Determine the (X, Y) coordinate at the center of the cell enclosing the given text.  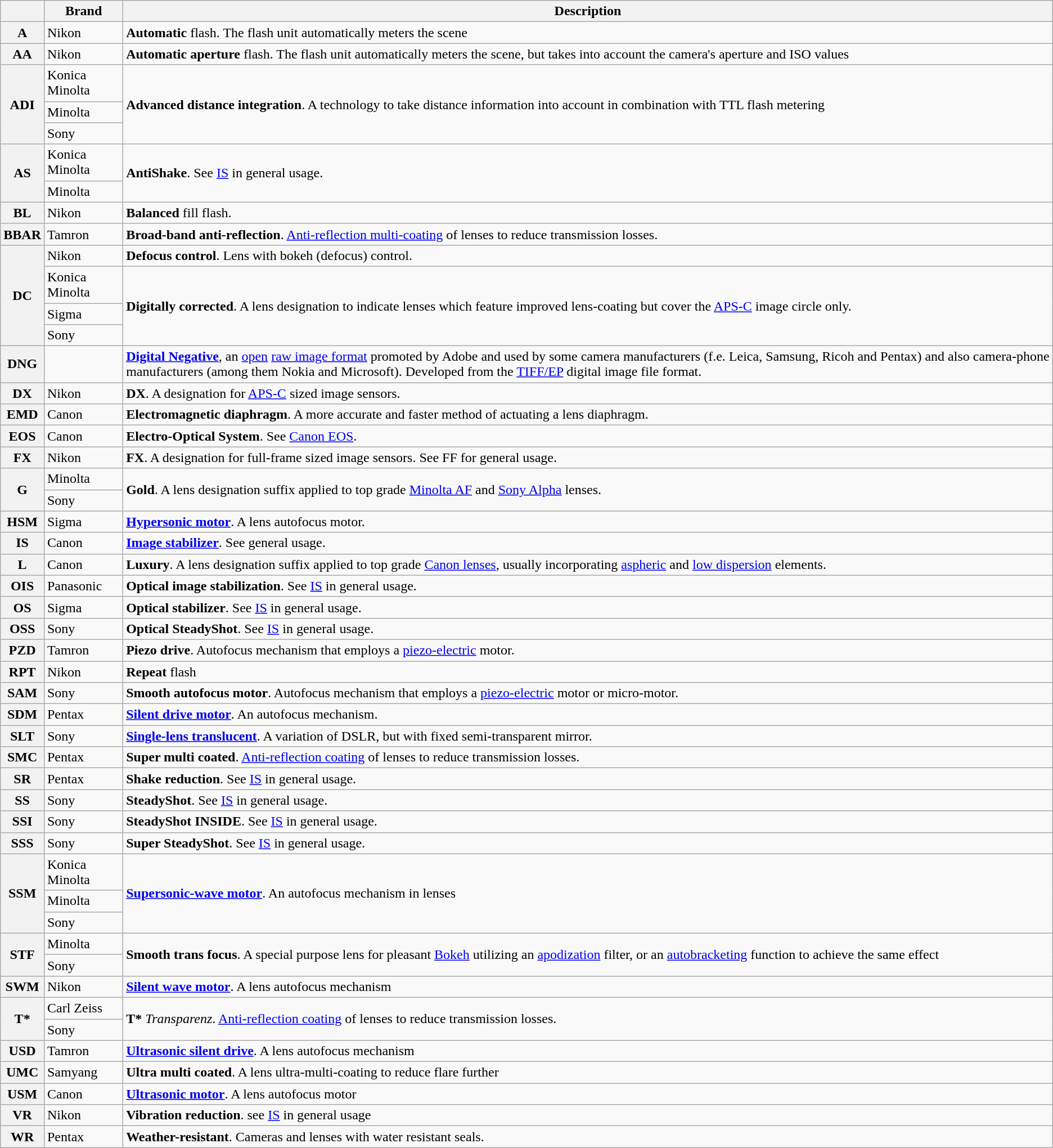
UMC (22, 1073)
OSS (22, 629)
DX (22, 393)
Gold. A lens designation suffix applied to top grade Minolta AF and Sony Alpha lenses. (588, 490)
Balanced fill flash. (588, 213)
Electromagnetic diaphragm. A more accurate and faster method of actuating a lens diaphragm. (588, 415)
SSI (22, 822)
Smooth autofocus motor. Autofocus mechanism that employs a piezo-electric motor or micro-motor. (588, 693)
Defocus control. Lens with bokeh (defocus) control. (588, 255)
Automatic flash. The flash unit automatically meters the scene (588, 33)
T* Transparenz. Anti-reflection coating of lenses to reduce transmission losses. (588, 1019)
Luxury. A lens designation suffix applied to top grade Canon lenses, usually incorporating aspheric and low dispersion elements. (588, 564)
Repeat flash (588, 671)
HSM (22, 522)
VR (22, 1115)
Super SteadyShot. See IS in general usage. (588, 843)
PZD (22, 650)
Broad-band anti-reflection. Anti-reflection multi-coating of lenses to reduce transmission losses. (588, 234)
OIS (22, 586)
Super multi coated. Anti-reflection coating of lenses to reduce transmission losses. (588, 757)
STF (22, 954)
USD (22, 1051)
Image stabilizer. See general usage. (588, 543)
Digitally corrected. A lens designation to indicate lenses which feature improved lens-coating but cover the APS-C image circle only. (588, 306)
Samyang (83, 1073)
Carl Zeiss (83, 1008)
SS (22, 800)
SMC (22, 757)
SLT (22, 736)
T* (22, 1019)
Piezo drive. Autofocus mechanism that employs a piezo-electric motor. (588, 650)
Supersonic-wave motor. An autofocus mechanism in lenses (588, 894)
SteadyShot INSIDE. See IS in general usage. (588, 822)
Ultrasonic motor. A lens autofocus motor (588, 1094)
Hypersonic motor. A lens autofocus motor. (588, 522)
BL (22, 213)
Description (588, 11)
Silent wave motor. A lens autofocus mechanism (588, 986)
G (22, 490)
Single-lens translucent. A variation of DSLR, but with fixed semi-transparent mirror. (588, 736)
Weather-resistant. Cameras and lenses with water resistant seals. (588, 1137)
SSS (22, 843)
FX (22, 458)
AS (22, 173)
Silent drive motor. An autofocus mechanism. (588, 715)
Advanced distance integration. A technology to take distance information into account in combination with TTL flash metering (588, 105)
DC (22, 295)
WR (22, 1137)
SAM (22, 693)
SWM (22, 986)
EOS (22, 436)
IS (22, 543)
SSM (22, 894)
DX. A designation for APS-C sized image sensors. (588, 393)
FX. A designation for full-frame sized image sensors. See FF for general usage. (588, 458)
Optical stabilizer. See IS in general usage. (588, 607)
USM (22, 1094)
BBAR (22, 234)
EMD (22, 415)
SR (22, 779)
ADI (22, 105)
A (22, 33)
SDM (22, 715)
Shake reduction. See IS in general usage. (588, 779)
Optical image stabilization. See IS in general usage. (588, 586)
L (22, 564)
SteadyShot. See IS in general usage. (588, 800)
Brand (83, 11)
DNG (22, 365)
Vibration reduction. see IS in general usage (588, 1115)
Ultrasonic silent drive. A lens autofocus mechanism (588, 1051)
Electro-Optical System. See Canon EOS. (588, 436)
RPT (22, 671)
Ultra multi coated. A lens ultra-multi-coating to reduce flare further (588, 1073)
Automatic aperture flash. The flash unit automatically meters the scene, but takes into account the camera's aperture and ISO values (588, 54)
Optical SteadyShot. See IS in general usage. (588, 629)
AntiShake. See IS in general usage. (588, 173)
AA (22, 54)
OS (22, 607)
Panasonic (83, 586)
